Determine the [X, Y] coordinate at the center of the cell enclosing the given text.  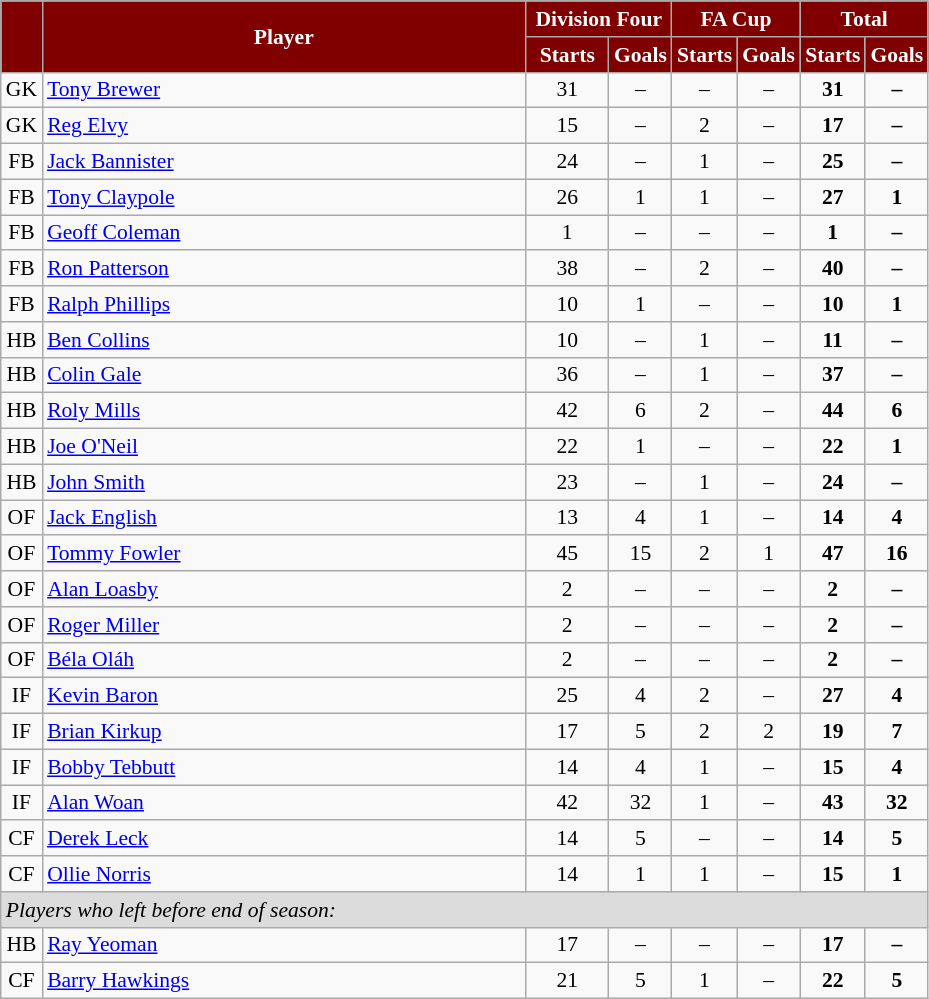
Reg Elvy [284, 126]
Total [864, 19]
43 [832, 803]
Ray Yeoman [284, 945]
Tony Brewer [284, 90]
John Smith [284, 482]
Brian Kirkup [284, 732]
Tony Claypole [284, 197]
47 [832, 554]
Colin Gale [284, 375]
26 [568, 197]
Ron Patterson [284, 269]
Roly Mills [284, 411]
16 [896, 554]
40 [832, 269]
FA Cup [736, 19]
Joe O'Neil [284, 447]
Jack English [284, 518]
19 [832, 732]
Ralph Phillips [284, 304]
Alan Loasby [284, 589]
13 [568, 518]
Roger Miller [284, 625]
Ollie Norris [284, 874]
Tommy Fowler [284, 554]
Béla Oláh [284, 660]
Player [284, 36]
38 [568, 269]
Derek Leck [284, 839]
Alan Woan [284, 803]
45 [568, 554]
Bobby Tebbutt [284, 767]
Players who left before end of season: [465, 910]
11 [832, 340]
Division Four [599, 19]
23 [568, 482]
7 [896, 732]
44 [832, 411]
36 [568, 375]
Geoff Coleman [284, 233]
37 [832, 375]
Kevin Baron [284, 696]
Jack Bannister [284, 162]
21 [568, 981]
Barry Hawkings [284, 981]
Ben Collins [284, 340]
